Pinpoint the cell where the given text exists, returning its [X, Y] midpoint coordinate. 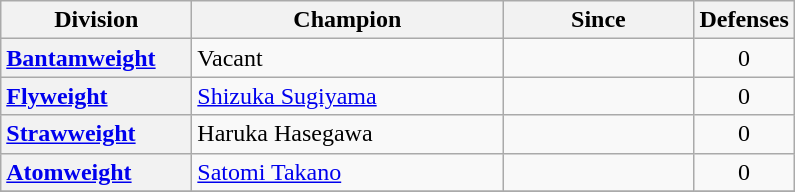
Division [96, 20]
Champion [348, 20]
Satomi Takano [348, 172]
Shizuka Sugiyama [348, 96]
Defenses [744, 20]
Haruka Hasegawa [348, 134]
Atomweight [96, 172]
Vacant [348, 58]
Since [598, 20]
Bantamweight [96, 58]
Strawweight [96, 134]
Flyweight [96, 96]
